Find where the given text appears and provide that cell's center as [X, Y] coordinate. 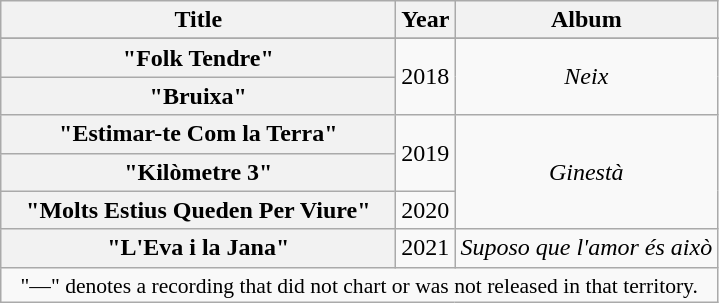
"Bruixa" [198, 96]
Ginestà [586, 172]
Neix [586, 77]
2019 [426, 153]
2021 [426, 248]
"Folk Tendre" [198, 58]
"—" denotes a recording that did not chart or was not released in that territory. [360, 285]
"Molts Estius Queden Per Viure" [198, 210]
Album [586, 20]
2018 [426, 77]
Year [426, 20]
"Kilòmetre 3" [198, 172]
"L'Eva i la Jana" [198, 248]
"Estimar-te Com la Terra" [198, 134]
Title [198, 20]
2020 [426, 210]
Suposo que l'amor és això [586, 248]
